Output the (X, Y) coordinate of the center of the cell containing the given text.  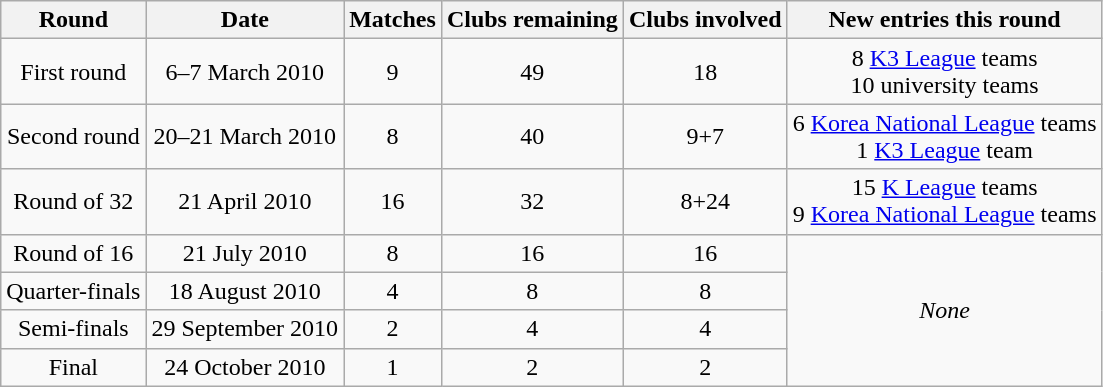
Clubs remaining (532, 20)
18 (705, 72)
New entries this round (944, 20)
24 October 2010 (245, 367)
29 September 2010 (245, 329)
Quarter-finals (74, 291)
Matches (393, 20)
9 (393, 72)
21 July 2010 (245, 253)
Round of 32 (74, 202)
Round (74, 20)
15 K League teams9 Korea National League teams (944, 202)
None (944, 310)
Final (74, 367)
20–21 March 2010 (245, 136)
18 August 2010 (245, 291)
Semi-finals (74, 329)
Date (245, 20)
Second round (74, 136)
First round (74, 72)
6–7 March 2010 (245, 72)
8 K3 League teams10 university teams (944, 72)
Clubs involved (705, 20)
40 (532, 136)
1 (393, 367)
9+7 (705, 136)
21 April 2010 (245, 202)
6 Korea National League teams1 K3 League team (944, 136)
32 (532, 202)
8+24 (705, 202)
49 (532, 72)
Round of 16 (74, 253)
